Output the (x, y) coordinate of the center of the cell containing the given text.  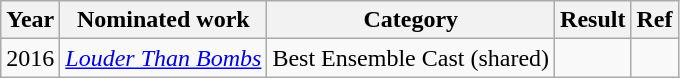
Nominated work (164, 20)
Ref (654, 20)
Result (593, 20)
Louder Than Bombs (164, 58)
2016 (30, 58)
Best Ensemble Cast (shared) (411, 58)
Year (30, 20)
Category (411, 20)
